Output the (x, y) coordinate of the center of the cell containing the given text.  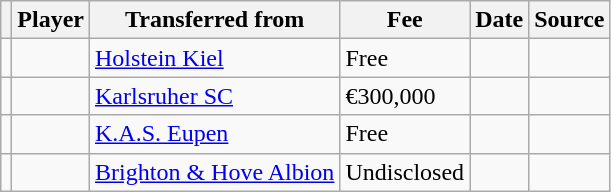
Transferred from (215, 20)
Undisclosed (405, 172)
Date (500, 20)
Fee (405, 20)
Karlsruher SC (215, 96)
Source (570, 20)
Holstein Kiel (215, 58)
Player (51, 20)
€300,000 (405, 96)
K.A.S. Eupen (215, 134)
Brighton & Hove Albion (215, 172)
